Provide the (X, Y) coordinate of the cell's center where the given text is located.  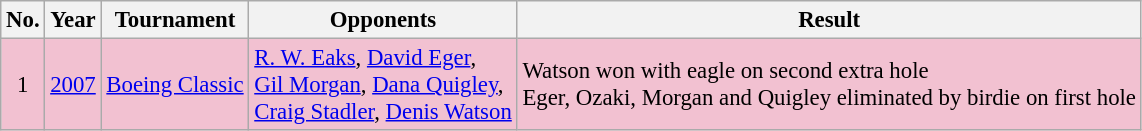
Boeing Classic (175, 85)
Year (73, 20)
Watson won with eagle on second extra holeEger, Ozaki, Morgan and Quigley eliminated by birdie on first hole (829, 85)
Result (829, 20)
2007 (73, 85)
R. W. Eaks, David Eger, Gil Morgan, Dana Quigley, Craig Stadler, Denis Watson (383, 85)
No. (23, 20)
Tournament (175, 20)
Opponents (383, 20)
1 (23, 85)
